From the cell containing the given text, extract its center point as [x, y] coordinate. 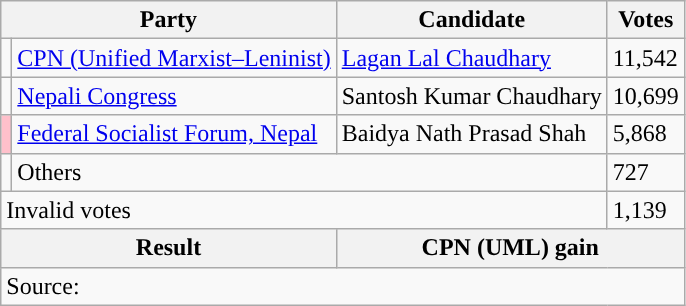
Others [310, 172]
11,542 [646, 58]
Party [168, 20]
Nepali Congress [174, 96]
1,139 [646, 210]
Lagan Lal Chaudhary [472, 58]
Candidate [472, 20]
Result [168, 248]
Baidya Nath Prasad Shah [472, 134]
Source: [343, 286]
CPN (UML) gain [510, 248]
CPN (Unified Marxist–Leninist) [174, 58]
10,699 [646, 96]
727 [646, 172]
Federal Socialist Forum, Nepal [174, 134]
Votes [646, 20]
Santosh Kumar Chaudhary [472, 96]
Invalid votes [304, 210]
5,868 [646, 134]
